Determine the [x, y] coordinate at the center of the cell enclosing the given text.  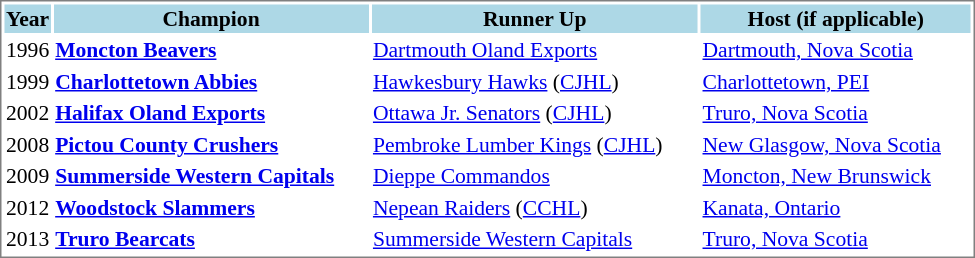
Dartmouth, Nova Scotia [836, 50]
Champion [212, 18]
Nepean Raiders (CCHL) [534, 208]
2002 [27, 113]
Runner Up [534, 18]
Year [27, 18]
Halifax Oland Exports [212, 113]
Kanata, Ontario [836, 208]
2013 [27, 239]
2009 [27, 176]
1996 [27, 50]
Truro Bearcats [212, 239]
Dieppe Commandos [534, 176]
Pembroke Lumber Kings (CJHL) [534, 144]
Moncton, New Brunswick [836, 176]
Charlottetown, PEI [836, 82]
Host (if applicable) [836, 18]
Moncton Beavers [212, 50]
Pictou County Crushers [212, 144]
Dartmouth Oland Exports [534, 50]
New Glasgow, Nova Scotia [836, 144]
2008 [27, 144]
Hawkesbury Hawks (CJHL) [534, 82]
Charlottetown Abbies [212, 82]
Ottawa Jr. Senators (CJHL) [534, 113]
Woodstock Slammers [212, 208]
2012 [27, 208]
1999 [27, 82]
